For the text-containing cell, return its midpoint in [X, Y] coordinate format. 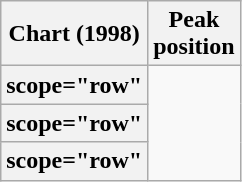
Peakposition [194, 34]
Chart (1998) [74, 34]
